Find where the given text appears and provide that cell's center as (X, Y) coordinate. 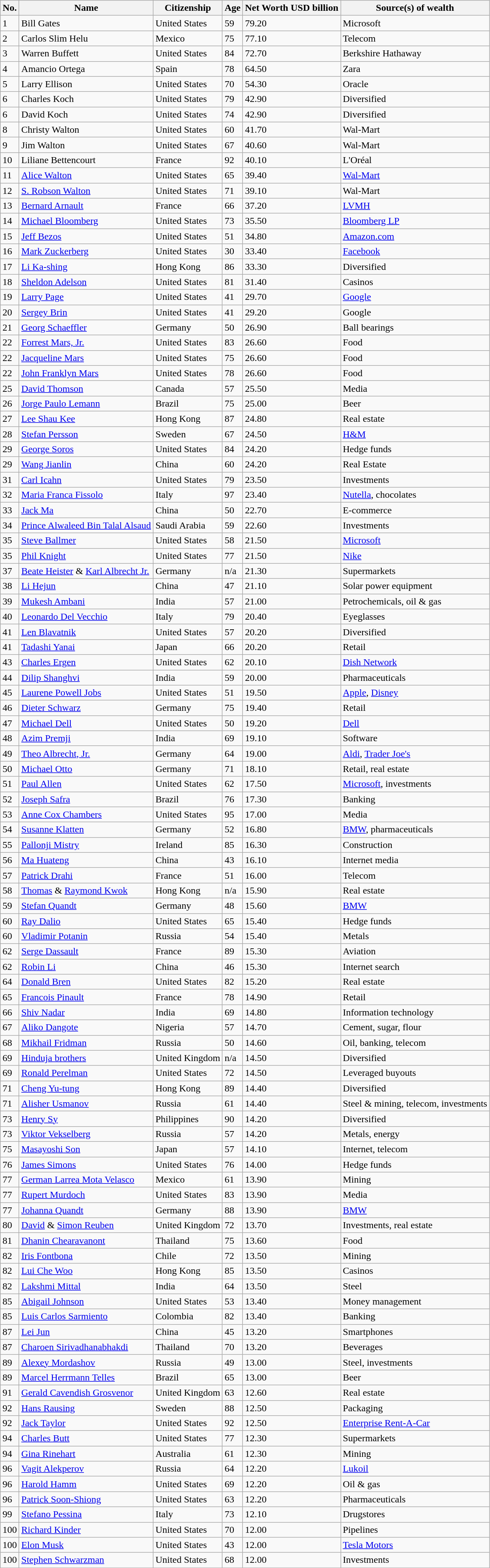
Lui Che Woo (86, 1271)
40 (10, 616)
74 (233, 114)
16.00 (292, 875)
E-commerce (415, 510)
Lei Jun (86, 1332)
Alice Walton (86, 175)
Money management (415, 1301)
Wang Jianlin (86, 465)
3 (10, 54)
Apple, Disney (415, 693)
Internet search (415, 967)
24.80 (292, 419)
Richard Kinder (86, 1530)
13 (10, 206)
S. Robson Walton (86, 191)
13.70 (292, 1225)
Bloomberg LP (415, 221)
Patrick Soon-Shiong (86, 1499)
Facebook (415, 251)
14.90 (292, 997)
Jeff Bezos (86, 236)
BMW, pharmaceuticals (415, 830)
Microsoft, investments (415, 784)
Mukesh Ambani (86, 601)
Vagit Alekperov (86, 1469)
19 (10, 297)
Lukoil (415, 1469)
Michael Otto (86, 769)
19.00 (292, 754)
Canada (188, 388)
21.00 (292, 601)
Dell (415, 723)
39.40 (292, 175)
David Thomson (86, 388)
Li Hejun (86, 586)
97 (233, 495)
40.10 (292, 160)
LVMH (415, 206)
Cheng Yu-tung (86, 1088)
Steve Ballmer (86, 541)
Lakshmi Mittal (86, 1286)
Real Estate (415, 465)
Sergey Brin (86, 312)
Robin Li (86, 967)
Beverages (415, 1347)
Jacqueline Mars (86, 358)
Stefan Quandt (86, 906)
11 (10, 175)
Gina Rinehart (86, 1454)
Hinduja brothers (86, 1058)
Larry Ellison (86, 84)
Dhanin Chearavanont (86, 1241)
Liliane Bettencourt (86, 160)
30 (233, 251)
22.60 (292, 525)
14 (10, 221)
19.20 (292, 723)
39.10 (292, 191)
14.00 (292, 1165)
77.10 (292, 38)
Francois Pinault (86, 997)
2 (10, 38)
Serge Dassault (86, 952)
Viktor Vekselberg (86, 1134)
Jim Walton (86, 145)
13.60 (292, 1241)
Tadashi Yanai (86, 647)
Carlos Slim Helu (86, 38)
72.70 (292, 54)
Bill Gates (86, 23)
Azim Premji (86, 738)
Jorge Paulo Lemann (86, 403)
40.60 (292, 145)
Rupert Murdoch (86, 1195)
26 (10, 403)
Ronald Perelman (86, 1073)
Vladimir Potanin (86, 936)
Steel, investments (415, 1362)
31.40 (292, 282)
Oil, banking, telecom (415, 1043)
Drugstores (415, 1514)
14.60 (292, 1043)
Aldi, Trader Joe's (415, 754)
Maria Franca Fissolo (86, 495)
Solar power equipment (415, 586)
56 (10, 860)
Charoen Sirivadhanabhakdi (86, 1347)
10 (10, 160)
39 (10, 601)
26.90 (292, 327)
German Larrea Mota Velasco (86, 1180)
Len Blavatnik (86, 632)
9 (10, 145)
29.70 (292, 297)
Stephen Schwarzman (86, 1560)
33.30 (292, 267)
21.30 (292, 571)
George Soros (86, 449)
Enterprise Rent-A-Car (415, 1423)
Dish Network (415, 662)
1 (10, 23)
18 (10, 282)
Dieter Schwarz (86, 708)
Warren Buffett (86, 54)
Oil & gas (415, 1484)
Nigeria (188, 1027)
Theo Albrecht, Jr. (86, 754)
Phil Knight (86, 556)
Chile (188, 1256)
34.80 (292, 236)
Abigail Johnson (86, 1301)
38 (10, 586)
Sheldon Adelson (86, 282)
H&M (415, 434)
17 (10, 267)
Nutella, chocolates (415, 495)
Berkshire Hathaway (415, 54)
14.70 (292, 1027)
Michael Dell (86, 723)
80 (10, 1225)
Australia (188, 1454)
Steel (415, 1286)
Shiv Nadar (86, 1012)
Petrochemicals, oil & gas (415, 601)
Harold Hamm (86, 1484)
Patrick Drahi (86, 875)
Donald Bren (86, 982)
Johanna Quandt (86, 1210)
4 (10, 69)
Source(s) of wealth (415, 8)
Pallonji Mistry (86, 845)
Masayoshi Son (86, 1149)
Charles Ergen (86, 662)
Pipelines (415, 1530)
Iris Fontbona (86, 1256)
15.60 (292, 906)
Alisher Usmanov (86, 1103)
Ray Dalio (86, 921)
Cement, sugar, flour (415, 1027)
Paul Allen (86, 784)
Luis Carlos Sarmiento (86, 1317)
Tesla Motors (415, 1545)
Nike (415, 556)
Joseph Safra (86, 799)
Prince Alwaleed Bin Talal Alsaud (86, 525)
Packaging (415, 1408)
20.40 (292, 616)
Marcel Herrmann Telles (86, 1377)
86 (233, 267)
Metals (415, 936)
Philippines (188, 1119)
16.30 (292, 845)
Jack Taylor (86, 1423)
Gerald Cavendish Grosvenor (86, 1392)
Leonardo Del Vecchio (86, 616)
64.50 (292, 69)
34 (10, 525)
Mark Zuckerberg (86, 251)
99 (10, 1514)
Hans Rausing (86, 1408)
95 (233, 814)
L'Oréal (415, 160)
Name (86, 8)
32 (10, 495)
Colombia (188, 1317)
Ma Huateng (86, 860)
Information technology (415, 1012)
David & Simon Reuben (86, 1225)
Lee Shau Kee (86, 419)
27 (10, 419)
Laurene Powell Jobs (86, 693)
24.50 (292, 434)
Alexey Mordashov (86, 1362)
90 (233, 1119)
21 (10, 327)
37 (10, 571)
16.80 (292, 830)
David Koch (86, 114)
Elon Musk (86, 1545)
Net Worth USD billion (292, 8)
Aliko Dangote (86, 1027)
35.50 (292, 221)
Smartphones (415, 1332)
19.40 (292, 708)
23.40 (292, 495)
Stefan Persson (86, 434)
31 (10, 480)
Oracle (415, 84)
Li Ka-shing (86, 267)
Larry Page (86, 297)
22.70 (292, 510)
Michael Bloomberg (86, 221)
29.20 (292, 312)
Metals, energy (415, 1134)
Susanne Klatten (86, 830)
Investments, real estate (415, 1225)
37.20 (292, 206)
15 (10, 236)
Dilip Shanghvi (86, 678)
Internet media (415, 860)
44 (10, 678)
8 (10, 130)
33.40 (292, 251)
25.00 (292, 403)
54.30 (292, 84)
Christy Walton (86, 130)
Leveraged buyouts (415, 1073)
Internet, telecom (415, 1149)
Age (233, 8)
John Franklyn Mars (86, 373)
16.10 (292, 860)
Citizenship (188, 8)
Charles Butt (86, 1438)
Amazon.com (415, 236)
18.10 (292, 769)
25 (10, 388)
Retail, real estate (415, 769)
Beate Heister & Karl Albrecht Jr. (86, 571)
No. (10, 8)
Anne Cox Chambers (86, 814)
16 (10, 251)
55 (10, 845)
23.50 (292, 480)
15.20 (292, 982)
Henry Sy (86, 1119)
Ireland (188, 845)
Steel & mining, telecom, investments (415, 1103)
12.60 (292, 1392)
20.10 (292, 662)
12.10 (292, 1514)
Jack Ma (86, 510)
19.50 (292, 693)
41.70 (292, 130)
Construction (415, 845)
Stefano Pessina (86, 1514)
Amancio Ortega (86, 69)
14.80 (292, 1012)
Bernard Arnault (86, 206)
33 (10, 510)
17.00 (292, 814)
19.10 (292, 738)
Ball bearings (415, 327)
Saudi Arabia (188, 525)
14.10 (292, 1149)
Thomas & Raymond Kwok (86, 890)
Eyeglasses (415, 616)
17.30 (292, 799)
79.20 (292, 23)
17.50 (292, 784)
15.90 (292, 890)
James Simons (86, 1165)
Georg Schaeffler (86, 327)
Carl Icahn (86, 480)
Spain (188, 69)
Mikhail Fridman (86, 1043)
25.50 (292, 388)
5 (10, 84)
12 (10, 191)
Zara (415, 69)
Charles Koch (86, 99)
91 (10, 1392)
Aviation (415, 952)
28 (10, 434)
21.10 (292, 586)
Forrest Mars, Jr. (86, 343)
Software (415, 738)
20.00 (292, 678)
20 (10, 312)
